Capture the cell that displays the provided text and extract its [x, y] central coordinate. 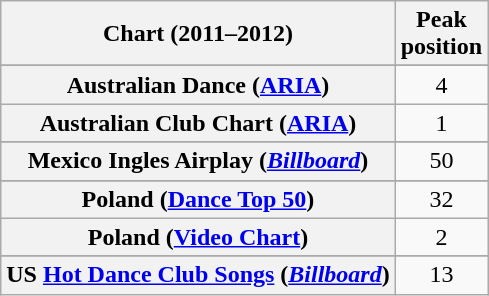
Chart (2011–2012) [198, 34]
2 [441, 237]
Poland (Dance Top 50) [198, 199]
Mexico Ingles Airplay (Billboard) [198, 161]
Australian Dance (ARIA) [198, 85]
Australian Club Chart (ARIA) [198, 123]
Poland (Video Chart) [198, 237]
50 [441, 161]
13 [441, 275]
1 [441, 123]
Peakposition [441, 34]
4 [441, 85]
32 [441, 199]
US Hot Dance Club Songs (Billboard) [198, 275]
